Output the (X, Y) coordinate of the center of the cell containing the given text.  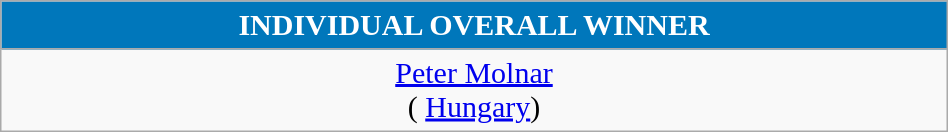
INDIVIDUAL OVERALL WINNER (474, 25)
Peter Molnar( Hungary) (474, 90)
